Identify which cell holds the provided text, then report its (X, Y) central coordinate. 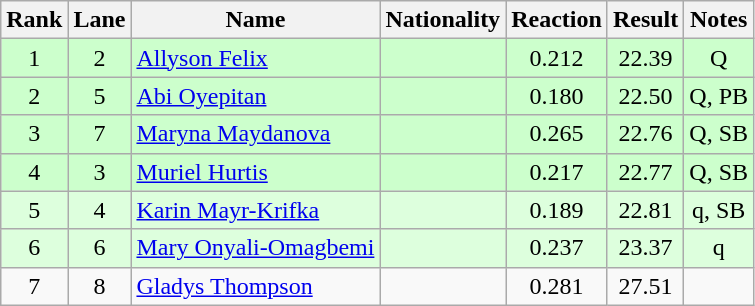
Q (719, 58)
Muriel Hurtis (256, 172)
0.281 (557, 286)
0.212 (557, 58)
1 (34, 58)
Abi Oyepitan (256, 96)
0.180 (557, 96)
0.237 (557, 248)
Result (645, 20)
Gladys Thompson (256, 286)
Lane (100, 20)
22.81 (645, 210)
Maryna Maydanova (256, 134)
Karin Mayr-Krifka (256, 210)
22.77 (645, 172)
22.39 (645, 58)
Rank (34, 20)
0.265 (557, 134)
22.76 (645, 134)
Reaction (557, 20)
0.217 (557, 172)
22.50 (645, 96)
0.189 (557, 210)
27.51 (645, 286)
Notes (719, 20)
Q, PB (719, 96)
Nationality (443, 20)
Allyson Felix (256, 58)
Name (256, 20)
8 (100, 286)
q (719, 248)
23.37 (645, 248)
Mary Onyali-Omagbemi (256, 248)
q, SB (719, 210)
